Extract the (x, y) coordinate from the center of the cell holding the provided text.  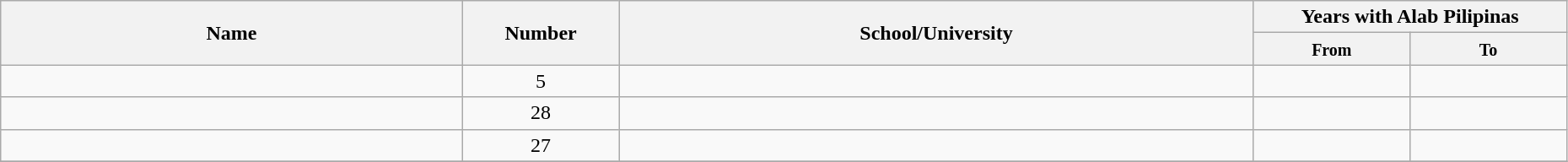
From (1332, 49)
5 (541, 81)
27 (541, 145)
To (1489, 49)
School/University (936, 33)
Number (541, 33)
Name (232, 33)
28 (541, 113)
Years with Alab Pilipinas (1410, 17)
